Scan for the cell matching the given text and deliver its [x, y] coordinate at center. 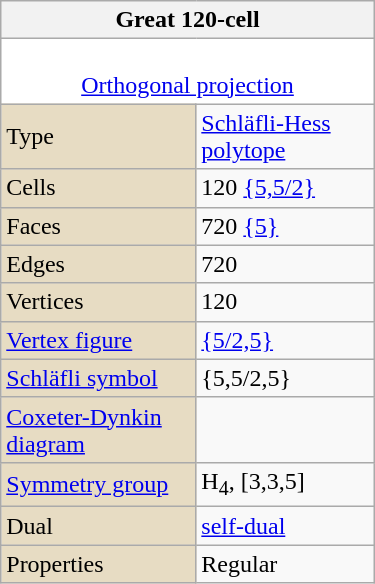
Orthogonal projection [188, 72]
120 {5,5/2} [285, 188]
Symmetry group [98, 484]
720 [285, 264]
Great 120-cell [188, 20]
Faces [98, 226]
Regular [285, 564]
H4, [3,3,5] [285, 484]
120 [285, 302]
Cells [98, 188]
Vertices [98, 302]
Coxeter-Dynkin diagram [98, 430]
Schläfli symbol [98, 378]
Vertex figure [98, 340]
Edges [98, 264]
{5,5/2,5} [285, 378]
720 {5} [285, 226]
Properties [98, 564]
self-dual [285, 526]
{5/2,5} [285, 340]
Schläfli-Hess polytope [285, 136]
Type [98, 136]
Dual [98, 526]
